Search for the cell housing the specified text and yield its (x, y) center coordinate. 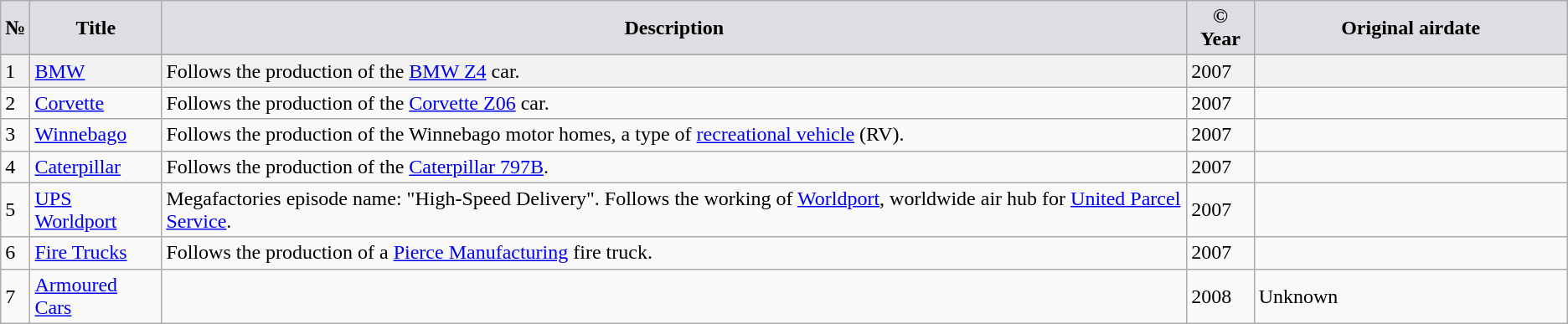
Original airdate (1411, 28)
Unknown (1411, 296)
1 (15, 71)
2008 (1220, 296)
© Year (1220, 28)
Winnebago (95, 135)
7 (15, 296)
Follows the production of the Corvette Z06 car. (674, 103)
UPS Worldport (95, 209)
Title (95, 28)
Follows the production of the Caterpillar 797B. (674, 167)
3 (15, 135)
BMW (95, 71)
Corvette (95, 103)
Megafactories episode name: "High-Speed Delivery". Follows the working of Worldport, worldwide air hub for United Parcel Service. (674, 209)
Description (674, 28)
6 (15, 253)
Fire Trucks (95, 253)
2 (15, 103)
4 (15, 167)
Follows the production of the BMW Z4 car. (674, 71)
Caterpillar (95, 167)
Follows the production of a Pierce Manufacturing fire truck. (674, 253)
Armoured Cars (95, 296)
Follows the production of the Winnebago motor homes, a type of recreational vehicle (RV). (674, 135)
№ (15, 28)
5 (15, 209)
